Identify which cell holds the provided text, then report its [x, y] central coordinate. 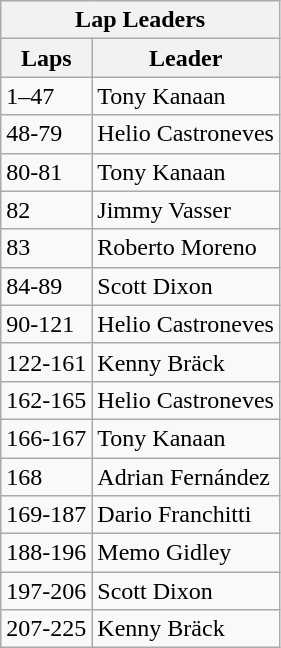
166-167 [46, 438]
Lap Leaders [140, 20]
83 [46, 248]
Roberto Moreno [186, 248]
48-79 [46, 134]
90-121 [46, 324]
197-206 [46, 591]
Laps [46, 58]
Memo Gidley [186, 553]
82 [46, 210]
169-187 [46, 515]
Adrian Fernández [186, 477]
84-89 [46, 286]
1–47 [46, 96]
207-225 [46, 629]
80-81 [46, 172]
Jimmy Vasser [186, 210]
Dario Franchitti [186, 515]
168 [46, 477]
162-165 [46, 400]
122-161 [46, 362]
188-196 [46, 553]
Leader [186, 58]
